Determine the (X, Y) coordinate at the center of the cell enclosing the given text.  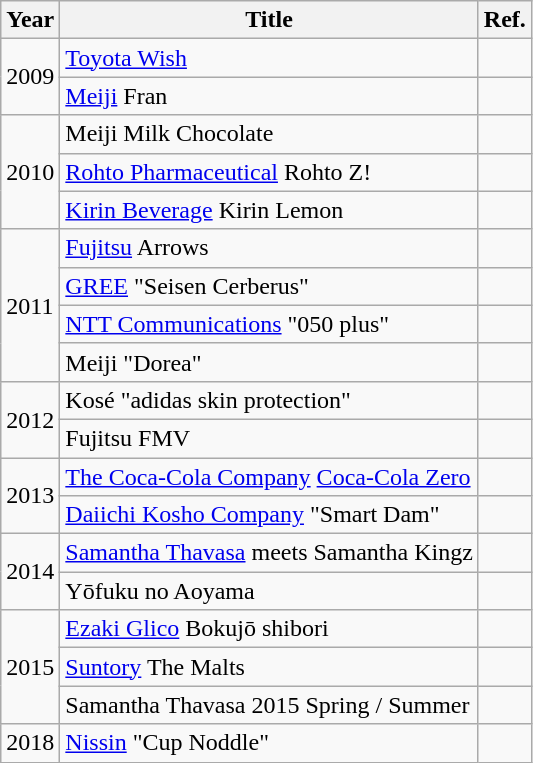
Meiji Fran (269, 96)
The Coca-Cola Company Coca-Cola Zero (269, 477)
2014 (30, 572)
Title (269, 20)
Fujitsu Arrows (269, 248)
NTT Communications "050 plus" (269, 324)
Year (30, 20)
2018 (30, 743)
Samantha Thavasa meets Samantha Kingz (269, 553)
Yōfuku no Aoyama (269, 591)
2013 (30, 496)
2009 (30, 77)
Samantha Thavasa 2015 Spring / Summer (269, 705)
Kosé "adidas skin protection" (269, 400)
Meiji "Dorea" (269, 362)
Meiji Milk Chocolate (269, 134)
2012 (30, 419)
Nissin "Cup Noddle" (269, 743)
Toyota Wish (269, 58)
2011 (30, 305)
Ezaki Glico Bokujō shibori (269, 629)
GREE "Seisen Cerberus" (269, 286)
Daiichi Kosho Company "Smart Dam" (269, 515)
Kirin Beverage Kirin Lemon (269, 210)
Ref. (504, 20)
Rohto Pharmaceutical Rohto Z! (269, 172)
Fujitsu FMV (269, 438)
Suntory The Malts (269, 667)
2010 (30, 172)
2015 (30, 667)
